Scan for the cell matching the given text and deliver its (x, y) coordinate at center. 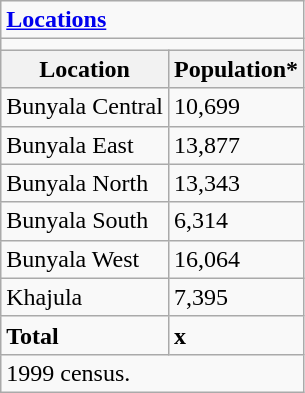
6,314 (236, 221)
Locations (152, 20)
10,699 (236, 107)
13,343 (236, 183)
Bunyala South (85, 221)
Bunyala West (85, 259)
Total (85, 335)
Khajula (85, 297)
Bunyala Central (85, 107)
16,064 (236, 259)
Bunyala North (85, 183)
13,877 (236, 145)
x (236, 335)
Location (85, 69)
7,395 (236, 297)
Bunyala East (85, 145)
1999 census. (152, 373)
Population* (236, 69)
